Provide the [x, y] coordinate of the cell's center where the given text is located.  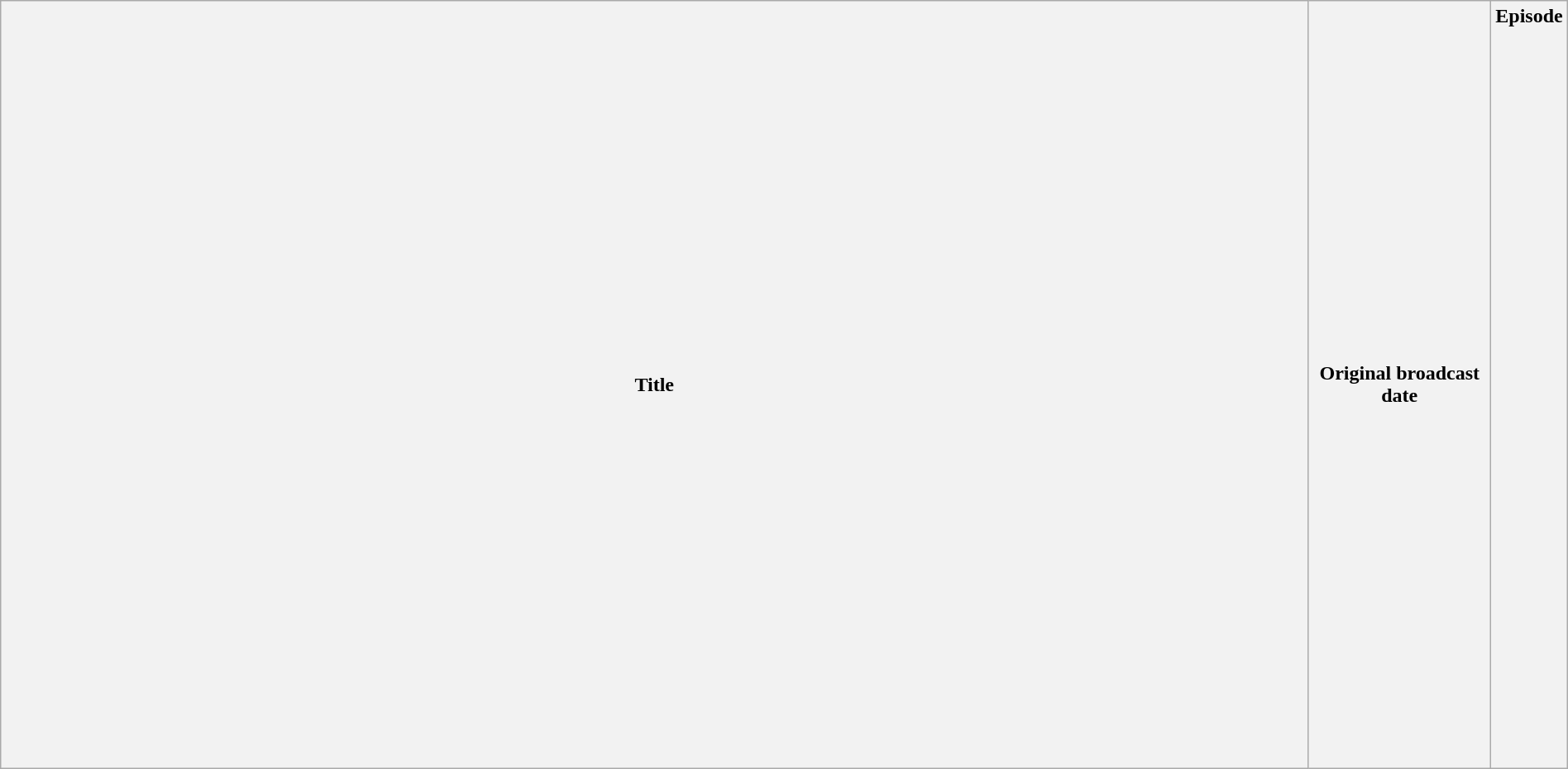
Original broadcast date [1399, 385]
Episode [1529, 385]
Title [655, 385]
